Extract the [x, y] coordinate from the center of the cell holding the provided text.  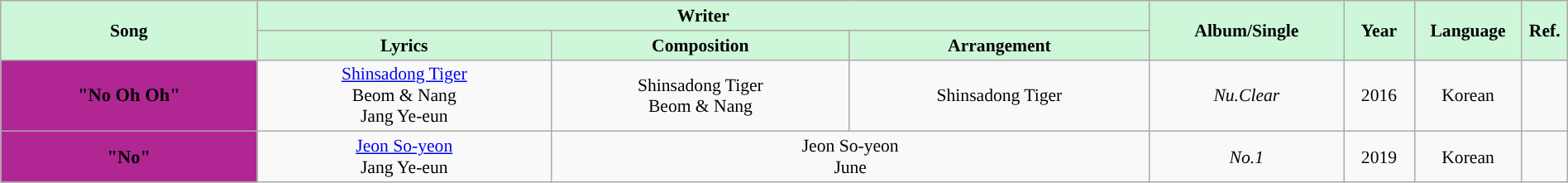
Shinsadong Tiger Beom & Nang Jang Ye-eun [404, 96]
Composition [701, 45]
2019 [1379, 157]
Lyrics [404, 45]
Year [1379, 30]
"No" [129, 157]
Arrangement [999, 45]
Language [1468, 30]
No.1 [1247, 157]
Ref. [1545, 30]
Writer [703, 16]
Nu.Clear [1247, 96]
Jeon So-yeon Jang Ye-eun [404, 157]
Shinsadong Tiger Beom & Nang [701, 96]
Song [129, 30]
Jeon So-yeon June [850, 157]
2016 [1379, 96]
"No Oh Oh" [129, 96]
Shinsadong Tiger [999, 96]
Album/Single [1247, 30]
